Capture the cell that displays the provided text and extract its [X, Y] central coordinate. 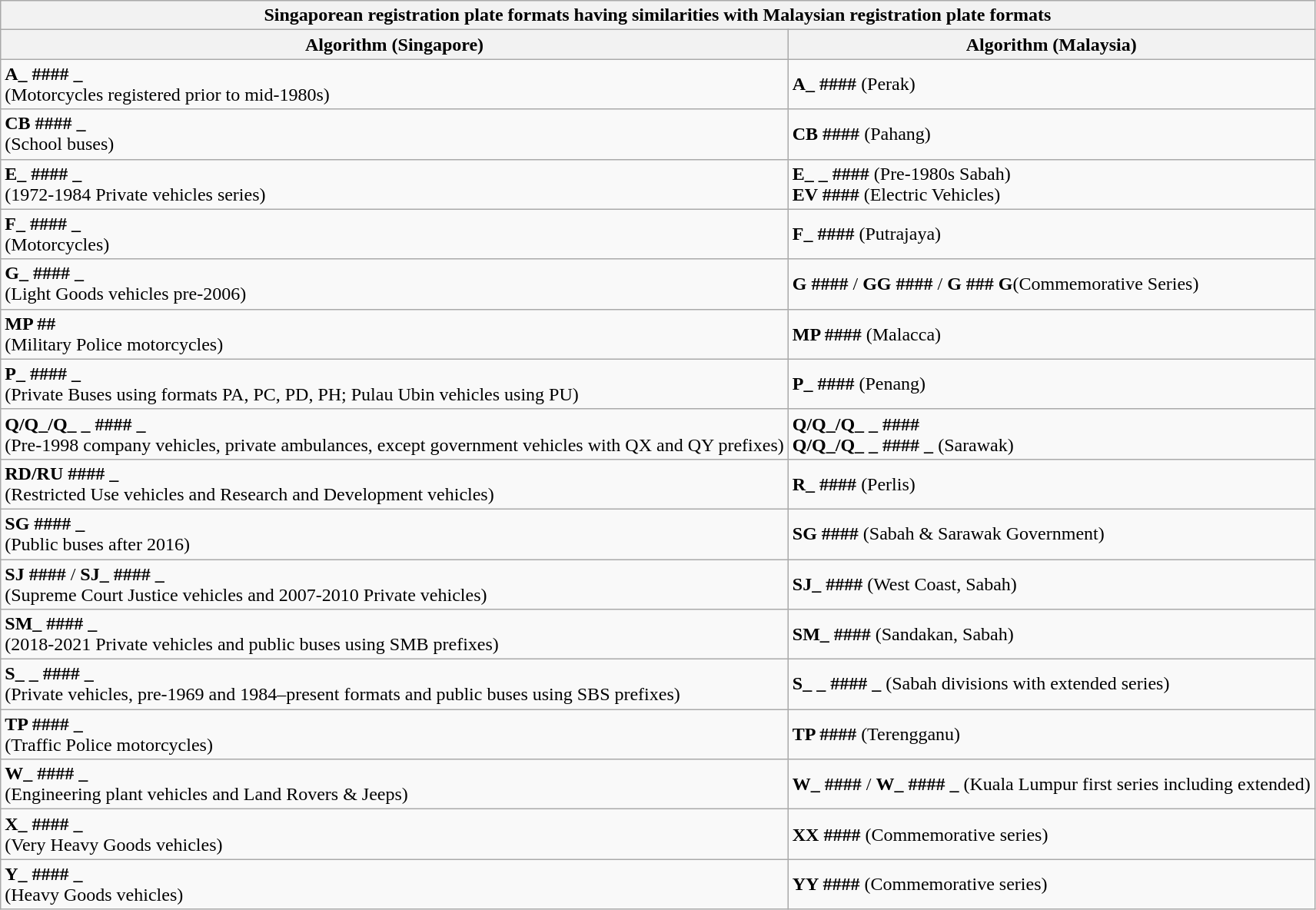
Algorithm (Singapore) [394, 45]
Q/Q_/Q_ _ #### _(Pre-1998 company vehicles, private ambulances, except government vehicles with QX and QY prefixes) [394, 433]
F_ #### (Putrajaya) [1052, 234]
S_ _ #### _(Private vehicles, pre-1969 and 1984–present formats and public buses using SBS prefixes) [394, 684]
G #### / GG #### / G ### G(Commemorative Series) [1052, 284]
TP #### _(Traffic Police motorcycles) [394, 735]
SG #### (Sabah & Sarawak Government) [1052, 533]
SJ #### / SJ_ #### _(Supreme Court Justice vehicles and 2007-2010 Private vehicles) [394, 584]
P_ #### _(Private Buses using formats PA, PC, PD, PH; Pulau Ubin vehicles using PU) [394, 384]
RD/RU #### _(Restricted Use vehicles and Research and Development vehicles) [394, 484]
P_ #### (Penang) [1052, 384]
MP #### (Malacca) [1052, 334]
SM_ #### _(2018-2021 Private vehicles and public buses using SMB prefixes) [394, 635]
W_ #### _(Engineering plant vehicles and Land Rovers & Jeeps) [394, 784]
A_ #### (Perak) [1052, 85]
CB #### _(School buses) [394, 134]
SG #### _(Public buses after 2016) [394, 533]
Q/Q_/Q_ _ ####Q/Q_/Q_ _ #### _ (Sarawak) [1052, 433]
SJ_ #### (West Coast, Sabah) [1052, 584]
S_ _ #### _ (Sabah divisions with extended series) [1052, 684]
MP ##(Military Police motorcycles) [394, 334]
Singaporean registration plate formats having similarities with Malaysian registration plate formats [658, 15]
Y_ #### _(Heavy Goods vehicles) [394, 884]
X_ #### _(Very Heavy Goods vehicles) [394, 835]
W_ #### / W_ #### _ (Kuala Lumpur first series including extended) [1052, 784]
Algorithm (Malaysia) [1052, 45]
SM_ #### (Sandakan, Sabah) [1052, 635]
E_ #### _(1972-1984 Private vehicles series) [394, 184]
XX #### (Commemorative series) [1052, 835]
YY #### (Commemorative series) [1052, 884]
CB #### (Pahang) [1052, 134]
F_ #### _(Motorcycles) [394, 234]
E_ _ #### (Pre-1980s Sabah)EV #### (Electric Vehicles) [1052, 184]
R_ #### (Perlis) [1052, 484]
TP #### (Terengganu) [1052, 735]
A_ #### _ (Motorcycles registered prior to mid-1980s) [394, 85]
G_ #### _(Light Goods vehicles pre-2006) [394, 284]
